Return [x, y] of the center of cell containing provided text 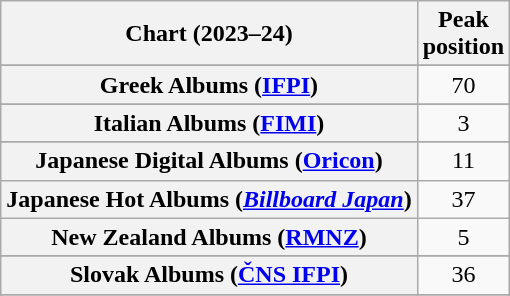
3 [463, 123]
11 [463, 161]
Greek Albums (IFPI) [209, 85]
Italian Albums (FIMI) [209, 123]
Japanese Digital Albums (Oricon) [209, 161]
36 [463, 275]
Japanese Hot Albums (Billboard Japan) [209, 199]
70 [463, 85]
37 [463, 199]
New Zealand Albums (RMNZ) [209, 237]
Slovak Albums (ČNS IFPI) [209, 275]
Peakposition [463, 34]
5 [463, 237]
Chart (2023–24) [209, 34]
